Identify which cell holds the provided text, then report its [X, Y] central coordinate. 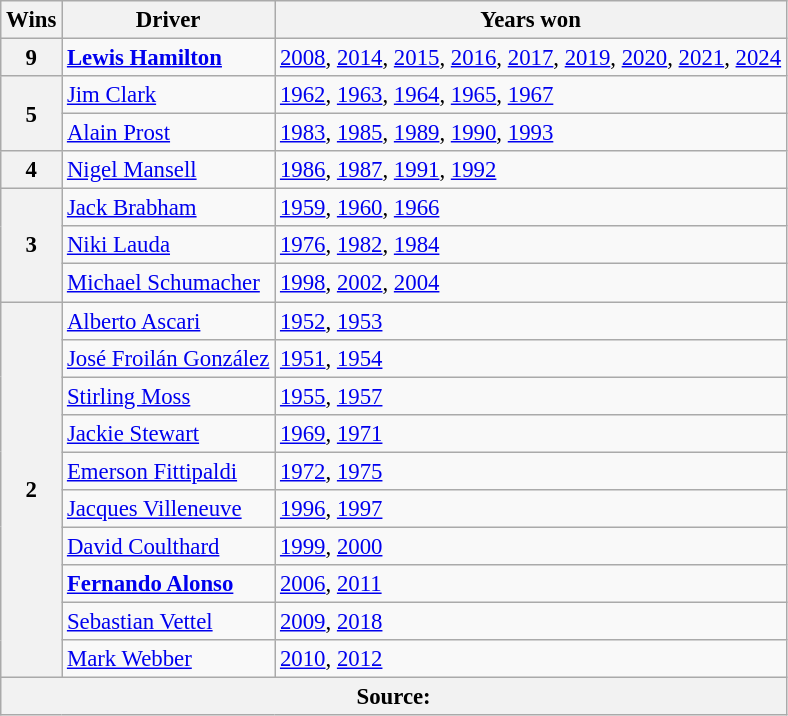
1972, 1975 [531, 471]
3 [32, 246]
2009, 2018 [531, 621]
David Coulthard [168, 546]
1996, 1997 [531, 509]
1955, 1957 [531, 396]
2006, 2011 [531, 584]
4 [32, 170]
Driver [168, 20]
2 [32, 490]
Years won [531, 20]
Nigel Mansell [168, 170]
José Froilán González [168, 358]
9 [32, 58]
2008, 2014, 2015, 2016, 2017, 2019, 2020, 2021, 2024 [531, 58]
Stirling Moss [168, 396]
Jim Clark [168, 95]
Alain Prost [168, 133]
Emerson Fittipaldi [168, 471]
Source: [394, 697]
1969, 1971 [531, 433]
Sebastian Vettel [168, 621]
1999, 2000 [531, 546]
1959, 1960, 1966 [531, 208]
1976, 1982, 1984 [531, 245]
Jack Brabham [168, 208]
5 [32, 114]
Michael Schumacher [168, 283]
Jackie Stewart [168, 433]
1998, 2002, 2004 [531, 283]
Jacques Villeneuve [168, 509]
Niki Lauda [168, 245]
1962, 1963, 1964, 1965, 1967 [531, 95]
Lewis Hamilton [168, 58]
Wins [32, 20]
Mark Webber [168, 659]
Alberto Ascari [168, 321]
1952, 1953 [531, 321]
2010, 2012 [531, 659]
1951, 1954 [531, 358]
1983, 1985, 1989, 1990, 1993 [531, 133]
Fernando Alonso [168, 584]
1986, 1987, 1991, 1992 [531, 170]
